Return the [x, y] coordinate for the center point of the cell that contains the specified text.  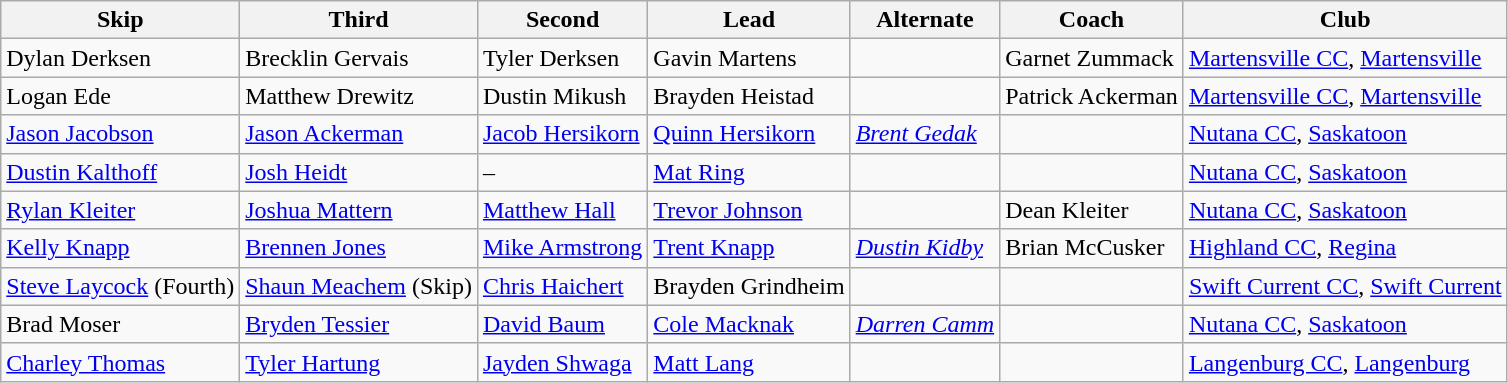
Second [562, 20]
Brad Moser [120, 324]
Highland CC, Regina [1345, 248]
Patrick Ackerman [1092, 96]
Brayden Heistad [749, 96]
Jason Jacobson [120, 134]
– [562, 172]
Charley Thomas [120, 362]
Gavin Martens [749, 58]
Tyler Hartung [359, 362]
Mike Armstrong [562, 248]
Jason Ackerman [359, 134]
Garnet Zummack [1092, 58]
Langenburg CC, Langenburg [1345, 362]
Quinn Hersikorn [749, 134]
Bryden Tessier [359, 324]
Dustin Kidby [925, 248]
Swift Current CC, Swift Current [1345, 286]
Lead [749, 20]
Steve Laycock (Fourth) [120, 286]
Alternate [925, 20]
Mat Ring [749, 172]
Chris Haichert [562, 286]
Brian McCusker [1092, 248]
Jacob Hersikorn [562, 134]
Jayden Shwaga [562, 362]
Dustin Kalthoff [120, 172]
Darren Camm [925, 324]
Dustin Mikush [562, 96]
Matthew Drewitz [359, 96]
Rylan Kleiter [120, 210]
Tyler Derksen [562, 58]
Club [1345, 20]
Brennen Jones [359, 248]
Brayden Grindheim [749, 286]
Third [359, 20]
Kelly Knapp [120, 248]
Trent Knapp [749, 248]
Cole Macknak [749, 324]
Skip [120, 20]
Matthew Hall [562, 210]
Trevor Johnson [749, 210]
Joshua Mattern [359, 210]
Coach [1092, 20]
David Baum [562, 324]
Dylan Derksen [120, 58]
Josh Heidt [359, 172]
Brecklin Gervais [359, 58]
Shaun Meachem (Skip) [359, 286]
Matt Lang [749, 362]
Dean Kleiter [1092, 210]
Logan Ede [120, 96]
Brent Gedak [925, 134]
